From the cell containing the given text, extract its center point as (X, Y) coordinate. 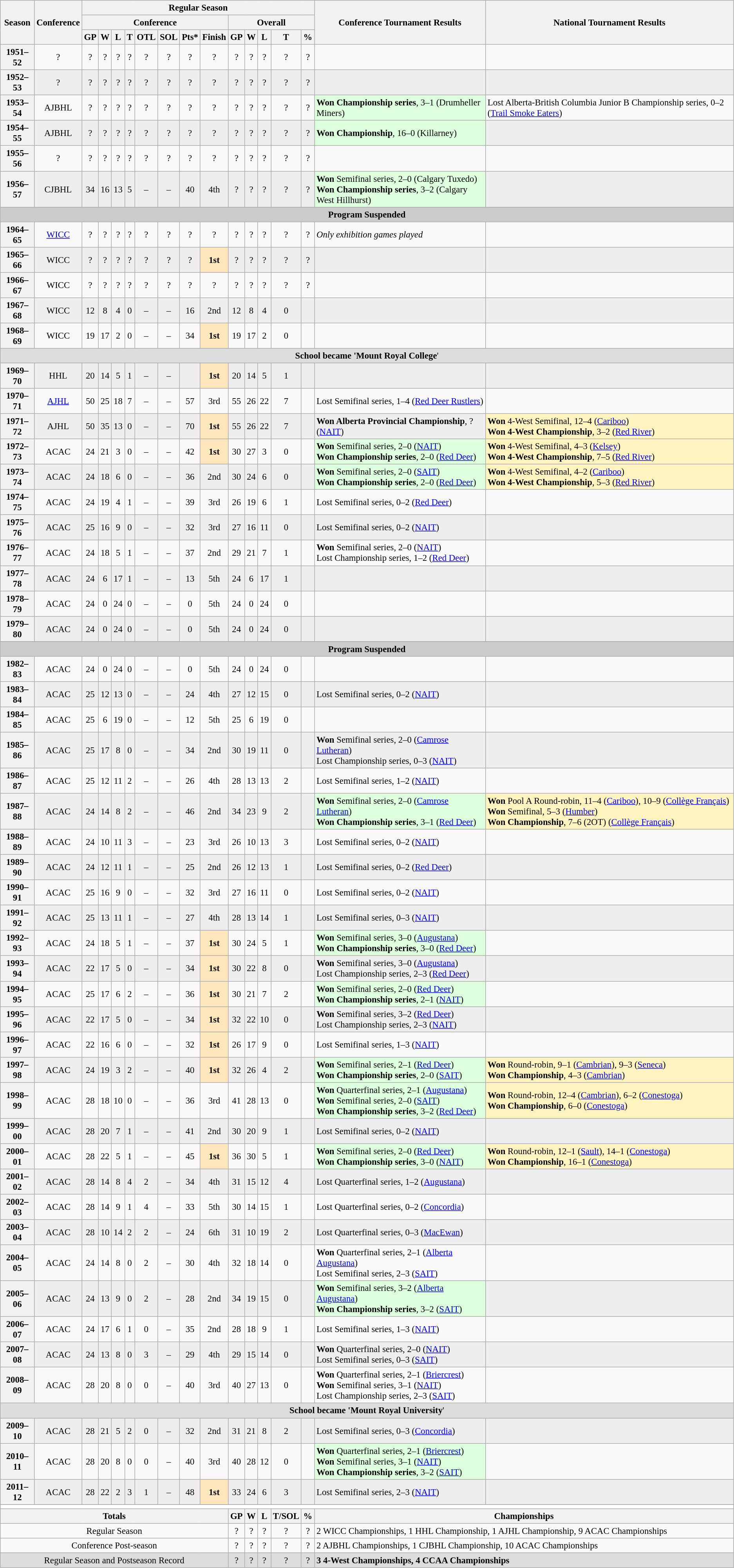
Won Semifinal series, 2–0 (NAIT)Lost Championship series, 1–2 (Red Deer) (400, 553)
CJBHL (58, 189)
1997–98 (17, 1070)
Won Semifinal series, 3–0 (Augustana)Lost Championship series, 2–3 (Red Deer) (400, 969)
1979–80 (17, 629)
1986–87 (17, 781)
1991–92 (17, 918)
Only exhibition games played (400, 234)
2005–06 (17, 1299)
Regular Season and Postseason Record (114, 1560)
Won Semifinal series, 2–0 (Camrose Lutheran)Won Championship series, 3–1 (Red Deer) (400, 812)
1996–97 (17, 1045)
2006–07 (17, 1329)
Totals (114, 1516)
1973–74 (17, 477)
2009–10 (17, 1430)
National Tournament Results (609, 23)
2004–05 (17, 1263)
1977–78 (17, 578)
Won Semifinal series, 2–0 (SAIT)Won Championship series, 2–0 (Red Deer) (400, 477)
Season (17, 23)
School became 'Mount Royal University' (367, 1411)
1966–67 (17, 285)
Championships (524, 1516)
Won 4-West Semifinal, 4–2 (Cariboo)Won 4-West Championship, 5–3 (Red River) (609, 477)
1969–70 (17, 375)
Conference Post-season (114, 1546)
1975–76 (17, 528)
2002–03 (17, 1207)
1968–69 (17, 335)
39 (190, 502)
2000–01 (17, 1156)
1972–73 (17, 451)
1989–90 (17, 868)
Lost Semifinal series, 1–4 (Red Deer Rustlers) (400, 401)
Won Round-robin, 9–1 (Cambrian), 9–3 (Seneca)Won Championship, 4–3 (Cambrian) (609, 1070)
45 (190, 1156)
Won Championship series, 3–1 (Drumheller Miners) (400, 108)
Overall (271, 23)
Conference Tournament Results (400, 23)
42 (190, 451)
1995–96 (17, 1019)
2 AJBHL Championships, 1 CJBHL Championship, 10 ACAC Championships (524, 1546)
Won Semifinal series, 2–0 (Red Deer)Won Championship series, 2–1 (NAIT) (400, 994)
1985–86 (17, 750)
1965–66 (17, 259)
2010–11 (17, 1461)
T/SOL (286, 1516)
1992–93 (17, 943)
1955–56 (17, 158)
48 (190, 1492)
1967–68 (17, 310)
1982–83 (17, 669)
Won 4-West Semifinal, 4–3 (Kelsey)Won 4-West Championship, 7–5 (Red River) (609, 451)
Won Quarterfinal series, 2–1 (Briercrest)Won Semifinal series, 3–1 (NAIT)Lost Championship series, 2–3 (SAIT) (400, 1385)
Won Semifinal series, 2–1 (Red Deer)Won Championship series, 2–0 (SAIT) (400, 1070)
Won Quarterfinal series, 2–1 (Augustana)Won Semifinal series, 2–0 (SAIT)Won Championship series, 3–2 (Red Deer) (400, 1100)
2008–09 (17, 1385)
1998–99 (17, 1100)
Lost Semifinal series, 0–3 (Concordia) (400, 1430)
Won Semifinal series, 2–0 (Calgary Tuxedo)Won Championship series, 3–2 (Calgary West Hillhurst) (400, 189)
1953–54 (17, 108)
2011–12 (17, 1492)
1999–00 (17, 1131)
HHL (58, 375)
Lost Semifinal series, 1–2 (NAIT) (400, 781)
1990–91 (17, 893)
2001–02 (17, 1182)
70 (190, 426)
1952–53 (17, 82)
Lost Semifinal series, 0–3 (NAIT) (400, 918)
Won Quarterfinal series, 2–1 (Alberta Augustana)Lost Semifinal series, 2–3 (SAIT) (400, 1263)
Won Quarterfinal series, 2–1 (Briercrest)Won Semifinal series, 3–1 (NAIT)Won Championship series, 3–2 (SAIT) (400, 1461)
1994–95 (17, 994)
Lost Quarterfinal series, 0–3 (MacEwan) (400, 1232)
1970–71 (17, 401)
Won Round-robin, 12–1 (Sault), 14–1 (Conestoga)Won Championship, 16–1 (Conestoga) (609, 1156)
School became 'Mount Royal College' (367, 356)
2003–04 (17, 1232)
3 4-West Championships, 4 CCAA Championships (524, 1560)
Won Alberta Provincial Championship, ? (NAIT) (400, 426)
1954–55 (17, 133)
Won Pool A Round-robin, 11–4 (Cariboo), 10–9 (Collège Français)Won Semifinal, 5–3 (Humber)Won Championship, 7–6 (2OT) (Collège Français) (609, 812)
1987–88 (17, 812)
Finish (214, 37)
Pts* (190, 37)
Won Quarterfinal series, 2–0 (NAIT)Lost Semifinal series, 0–3 (SAIT) (400, 1354)
57 (190, 401)
Won 4-West Semifinal, 12–4 (Cariboo)Won 4-West Championship, 3–2 (Red River) (609, 426)
1976–77 (17, 553)
Won Round-robin, 12–4 (Cambrian), 6–2 (Conestoga)Won Championship, 6–0 (Conestoga) (609, 1100)
1984–85 (17, 720)
1993–94 (17, 969)
1988–89 (17, 842)
1974–75 (17, 502)
Lost Quarterfinal series, 0–2 (Concordia) (400, 1207)
Lost Alberta-British Columbia Junior B Championship series, 0–2 (Trail Smoke Eaters) (609, 108)
Won Semifinal series, 3–2 (Red Deer)Lost Championship series, 2–3 (NAIT) (400, 1019)
2007–08 (17, 1354)
46 (190, 812)
OTL (146, 37)
1971–72 (17, 426)
6th (214, 1232)
Won Semifinal series, 3–0 (Augustana)Won Championship series, 3–0 (Red Deer) (400, 943)
Lost Semifinal series, 2–3 (NAIT) (400, 1492)
1964–65 (17, 234)
1978–79 (17, 604)
1983–84 (17, 694)
Lost Quarterfinal series, 1–2 (Augustana) (400, 1182)
Won Semifinal series, 2–0 (NAIT)Won Championship series, 2–0 (Red Deer) (400, 451)
Won Championship, 16–0 (Killarney) (400, 133)
Won Semifinal series, 2–0 (Camrose Lutheran)Lost Championship series, 0–3 (NAIT) (400, 750)
Won Semifinal series, 2–0 (Red Deer)Won Championship series, 3–0 (NAIT) (400, 1156)
SOL (169, 37)
1956–57 (17, 189)
2 WICC Championships, 1 HHL Championship, 1 AJHL Championship, 9 ACAC Championships (524, 1531)
Won Semifinal series, 3–2 (Alberta Augustana)Won Championship series, 3–2 (SAIT) (400, 1299)
1951–52 (17, 57)
